Output the [x, y] coordinate of the center of the cell containing the given text.  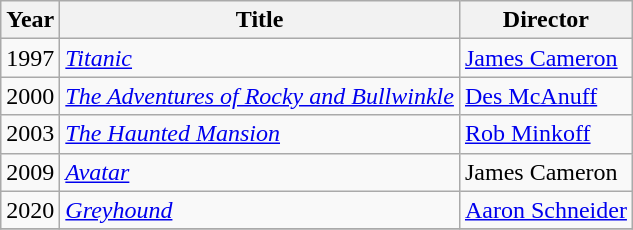
Titanic [260, 58]
Year [30, 20]
2009 [30, 172]
Rob Minkoff [546, 134]
Greyhound [260, 210]
2020 [30, 210]
2003 [30, 134]
Des McAnuff [546, 96]
1997 [30, 58]
2000 [30, 96]
Avatar [260, 172]
The Adventures of Rocky and Bullwinkle [260, 96]
The Haunted Mansion [260, 134]
Aaron Schneider [546, 210]
Title [260, 20]
Director [546, 20]
